Determine the [X, Y] coordinate at the center of the cell enclosing the given text.  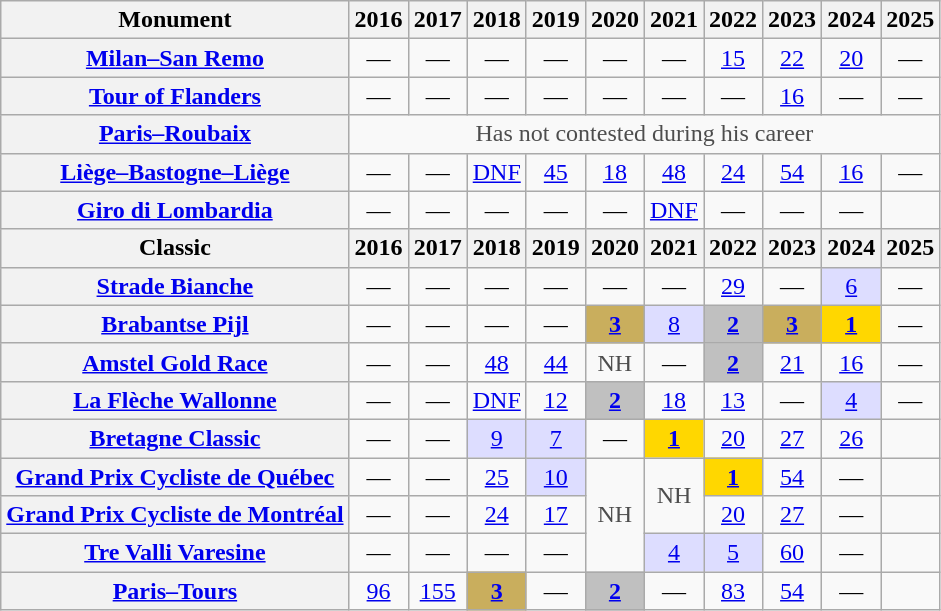
Giro di Lombardia [175, 210]
Liège–Bastogne–Liège [175, 172]
Tour of Flanders [175, 96]
12 [556, 400]
Milan–San Remo [175, 58]
Has not contested during his career [644, 134]
29 [734, 286]
7 [556, 438]
Grand Prix Cycliste de Québec [175, 477]
Paris–Tours [175, 591]
15 [734, 58]
Bretagne Classic [175, 438]
Paris–Roubaix [175, 134]
Amstel Gold Race [175, 362]
83 [734, 591]
25 [496, 477]
17 [556, 515]
26 [852, 438]
La Flèche Wallonne [175, 400]
Strade Bianche [175, 286]
60 [792, 553]
10 [556, 477]
6 [852, 286]
Classic [175, 248]
21 [792, 362]
13 [734, 400]
22 [792, 58]
96 [378, 591]
5 [734, 553]
Monument [175, 20]
155 [438, 591]
Grand Prix Cycliste de Montréal [175, 515]
44 [556, 362]
9 [496, 438]
Tre Valli Varesine [175, 553]
8 [674, 324]
45 [556, 172]
Brabantse Pijl [175, 324]
